Capture the cell that displays the provided text and extract its [x, y] central coordinate. 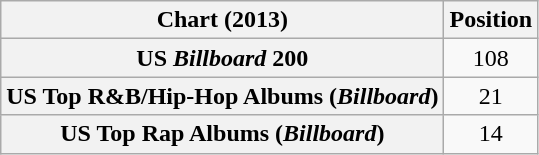
21 [491, 96]
Position [491, 20]
14 [491, 134]
Chart (2013) [222, 20]
108 [491, 58]
US Top Rap Albums (Billboard) [222, 134]
US Top R&B/Hip-Hop Albums (Billboard) [222, 96]
US Billboard 200 [222, 58]
